Pinpoint the cell where the given text exists, returning its [X, Y] midpoint coordinate. 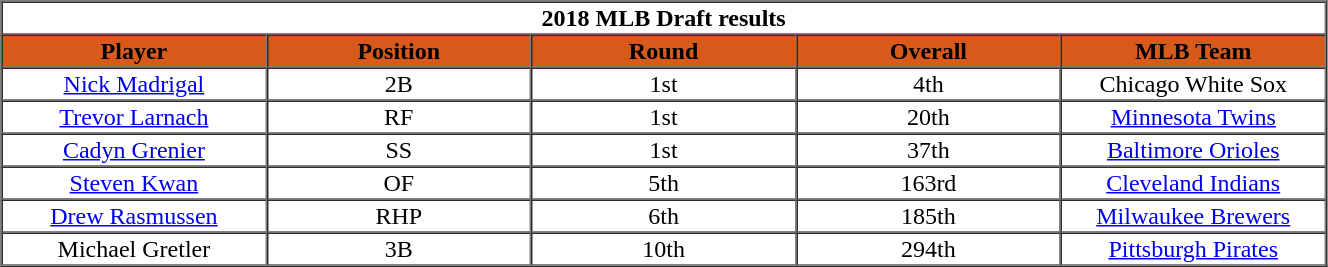
5th [664, 182]
Nick Madrigal [134, 84]
Position [398, 50]
Michael Gretler [134, 248]
Cleveland Indians [1194, 182]
37th [928, 150]
RF [398, 116]
2018 MLB Draft results [664, 18]
Player [134, 50]
294th [928, 248]
Baltimore Orioles [1194, 150]
Drew Rasmussen [134, 216]
10th [664, 248]
163rd [928, 182]
185th [928, 216]
Minnesota Twins [1194, 116]
Overall [928, 50]
Trevor Larnach [134, 116]
Cadyn Grenier [134, 150]
6th [664, 216]
Round [664, 50]
Chicago White Sox [1194, 84]
2B [398, 84]
OF [398, 182]
3B [398, 248]
RHP [398, 216]
Pittsburgh Pirates [1194, 248]
Milwaukee Brewers [1194, 216]
MLB Team [1194, 50]
4th [928, 84]
Steven Kwan [134, 182]
SS [398, 150]
20th [928, 116]
